Find where the given text appears and provide that cell's center as (x, y) coordinate. 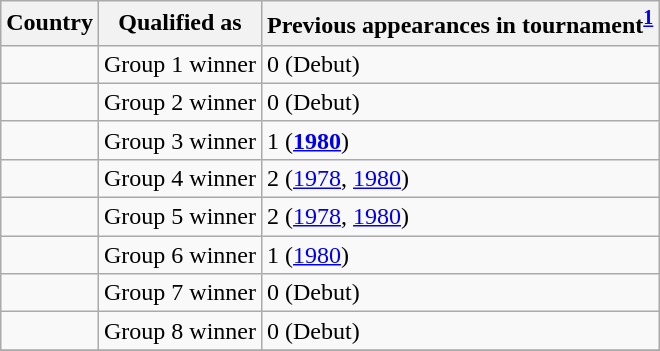
Country (50, 24)
Previous appearances in tournament1 (460, 24)
Group 8 winner (180, 331)
Group 3 winner (180, 140)
Qualified as (180, 24)
Group 6 winner (180, 255)
Group 7 winner (180, 293)
Group 1 winner (180, 64)
Group 2 winner (180, 102)
Group 4 winner (180, 178)
Group 5 winner (180, 217)
